Determine the [X, Y] coordinate at the center of the cell enclosing the given text.  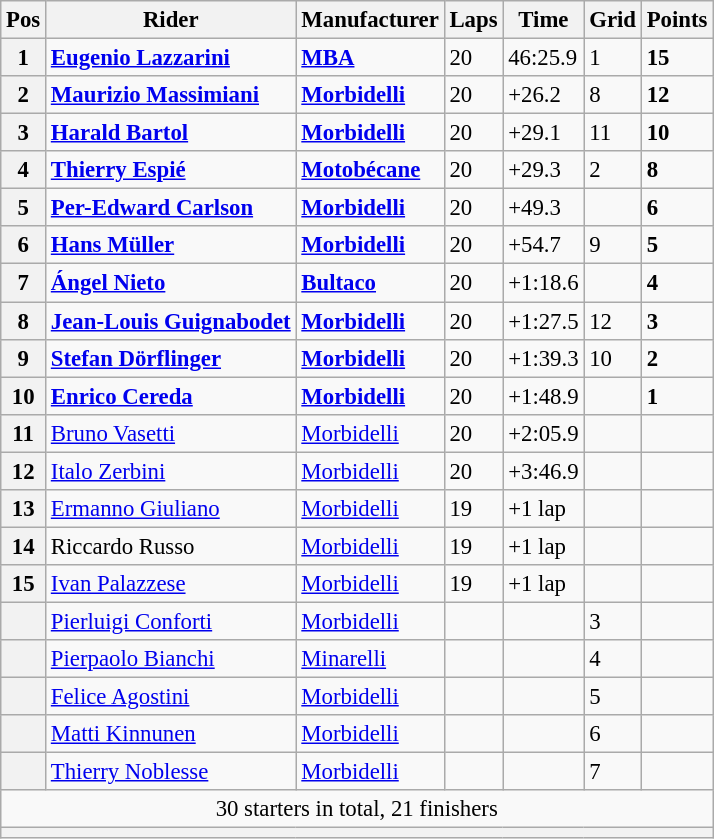
Felice Agostini [171, 697]
Grid [612, 20]
Manufacturer [370, 20]
Rider [171, 20]
Maurizio Massimiani [171, 95]
+49.3 [544, 208]
+1:39.3 [544, 358]
MBA [370, 58]
Points [676, 20]
Hans Müller [171, 245]
Ermanno Giuliano [171, 509]
+1:18.6 [544, 283]
Minarelli [370, 659]
+54.7 [544, 245]
Ivan Palazzese [171, 584]
Bultaco [370, 283]
+29.3 [544, 170]
Eugenio Lazzarini [171, 58]
Harald Bartol [171, 133]
Italo Zerbini [171, 471]
Pierluigi Conforti [171, 621]
Time [544, 20]
+2:05.9 [544, 433]
Laps [474, 20]
Riccardo Russo [171, 546]
46:25.9 [544, 58]
Per-Edward Carlson [171, 208]
Pos [24, 20]
+29.1 [544, 133]
+1:48.9 [544, 396]
Ángel Nieto [171, 283]
Stefan Dörflinger [171, 358]
13 [24, 509]
+3:46.9 [544, 471]
Thierry Noblesse [171, 772]
Pierpaolo Bianchi [171, 659]
Matti Kinnunen [171, 734]
+26.2 [544, 95]
+1:27.5 [544, 321]
30 starters in total, 21 finishers [357, 809]
Enrico Cereda [171, 396]
Bruno Vasetti [171, 433]
Jean-Louis Guignabodet [171, 321]
Motobécane [370, 170]
14 [24, 546]
Thierry Espié [171, 170]
